Locate the cell with the specified text and output its (x, y) center coordinate. 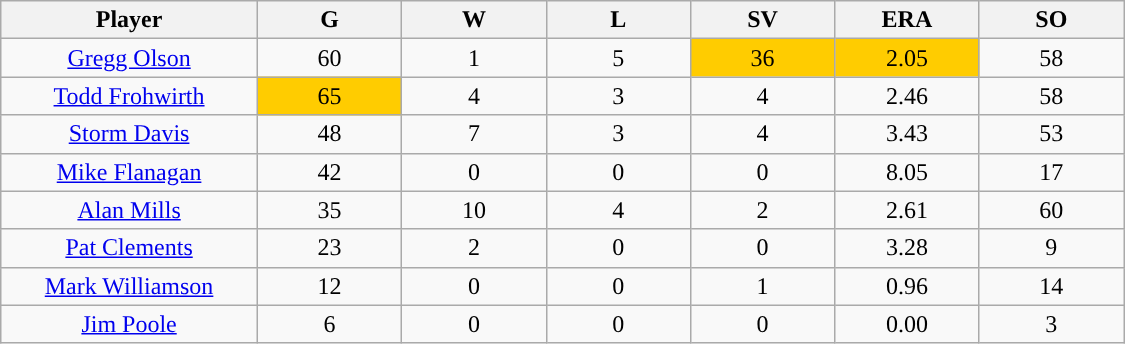
Gregg Olson (130, 58)
Player (130, 20)
36 (762, 58)
Alan Mills (130, 210)
2.05 (907, 58)
W (474, 20)
48 (329, 134)
5 (618, 58)
Mike Flanagan (130, 172)
0.00 (907, 324)
14 (1051, 286)
6 (329, 324)
Jim Poole (130, 324)
3.28 (907, 248)
2.46 (907, 96)
3.43 (907, 134)
35 (329, 210)
G (329, 20)
7 (474, 134)
2.61 (907, 210)
9 (1051, 248)
Storm Davis (130, 134)
Pat Clements (130, 248)
65 (329, 96)
ERA (907, 20)
10 (474, 210)
0.96 (907, 286)
17 (1051, 172)
L (618, 20)
8.05 (907, 172)
23 (329, 248)
Mark Williamson (130, 286)
42 (329, 172)
SO (1051, 20)
53 (1051, 134)
Todd Frohwirth (130, 96)
12 (329, 286)
SV (762, 20)
